Detect which cell encompasses the target text, then output its (X, Y) center coordinate. 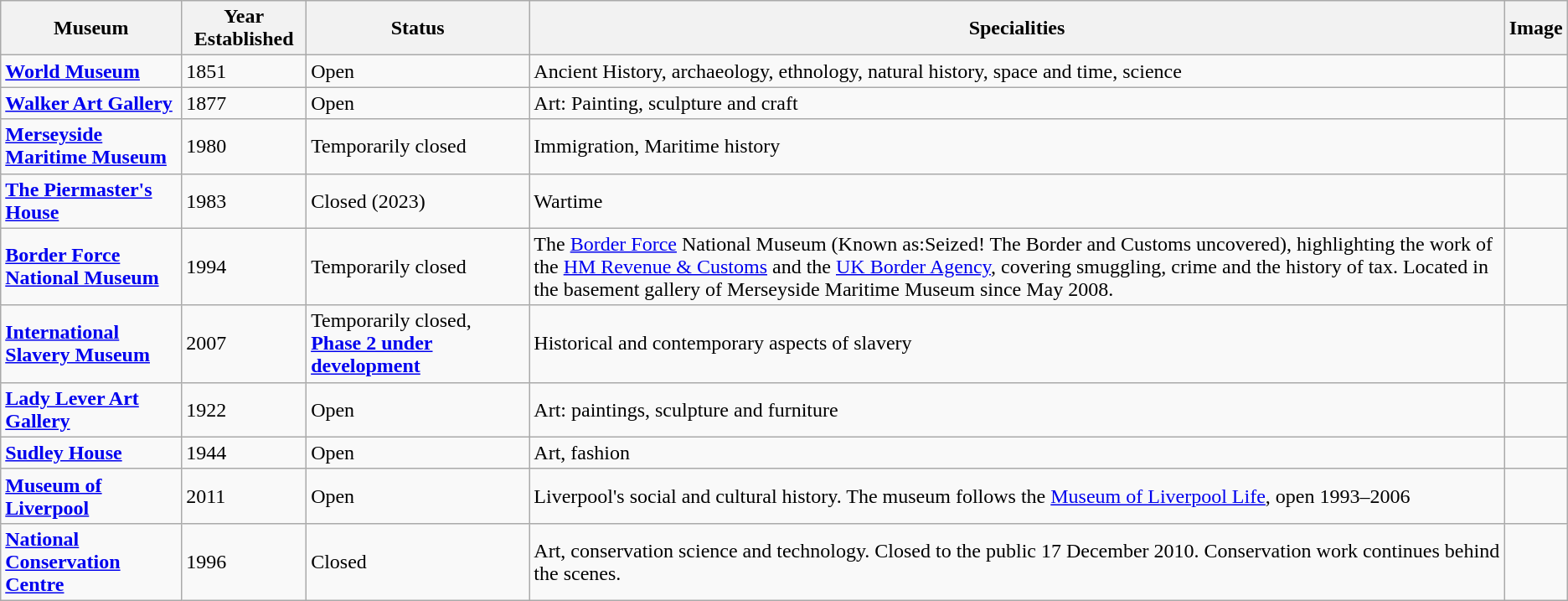
1944 (245, 453)
Museum of Liverpool (91, 496)
2007 (245, 344)
Historical and contemporary aspects of slavery (1017, 344)
Immigration, Maritime history (1017, 146)
2011 (245, 496)
1877 (245, 103)
International Slavery Museum (91, 344)
Temporarily closed, Phase 2 under development (418, 344)
1994 (245, 267)
Walker Art Gallery (91, 103)
Image (1536, 28)
1983 (245, 201)
National Conservation Centre (91, 562)
Closed (2023) (418, 201)
Art: Painting, sculpture and craft (1017, 103)
Specialities (1017, 28)
Year Established (245, 28)
Art, conservation science and technology. Closed to the public 17 December 2010. Conservation work continues behind the scenes. (1017, 562)
Merseyside Maritime Museum (91, 146)
1980 (245, 146)
Liverpool's social and cultural history. The museum follows the Museum of Liverpool Life, open 1993–2006 (1017, 496)
Museum (91, 28)
Art, fashion (1017, 453)
World Museum (91, 71)
1851 (245, 71)
Art: paintings, sculpture and furniture (1017, 409)
Wartime (1017, 201)
Lady Lever Art Gallery (91, 409)
Status (418, 28)
Sudley House (91, 453)
The Piermaster's House (91, 201)
1922 (245, 409)
Closed (418, 562)
1996 (245, 562)
Ancient History, archaeology, ethnology, natural history, space and time, science (1017, 71)
Border Force National Museum (91, 267)
